Return the (x, y) coordinate for the center point of the cell that contains the specified text.  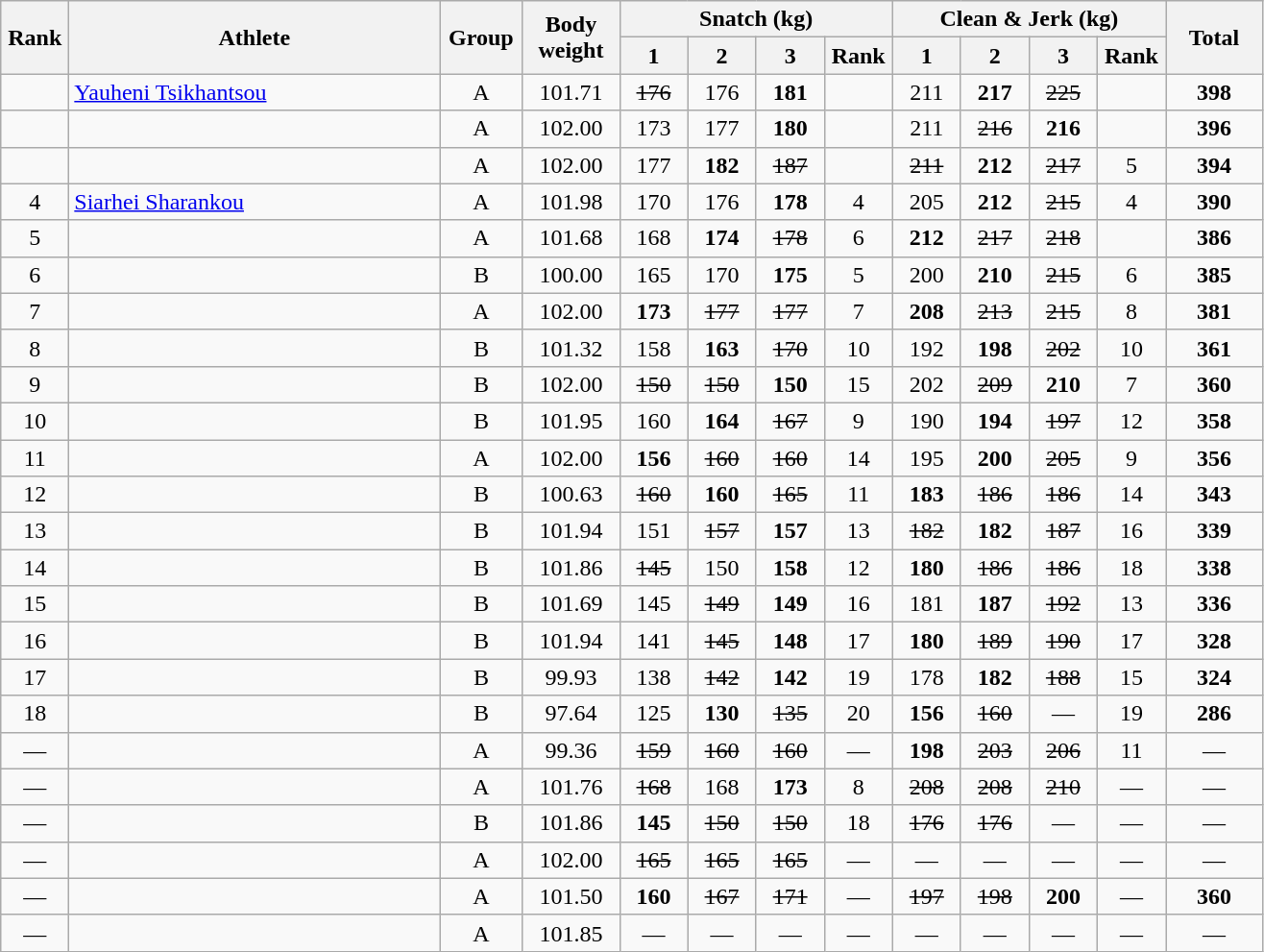
206 (1062, 750)
101.85 (571, 933)
381 (1214, 311)
125 (653, 714)
339 (1214, 531)
183 (926, 495)
218 (1062, 238)
Clean & Jerk (kg) (1029, 19)
100.00 (571, 275)
Snatch (kg) (756, 19)
101.76 (571, 787)
Yauheni Tsikhantsou (255, 92)
164 (722, 421)
213 (995, 311)
130 (722, 714)
99.36 (571, 750)
209 (995, 384)
101.50 (571, 896)
336 (1214, 604)
141 (653, 641)
398 (1214, 92)
203 (995, 750)
163 (722, 348)
225 (1062, 92)
189 (995, 641)
171 (790, 896)
386 (1214, 238)
194 (995, 421)
358 (1214, 421)
396 (1214, 129)
385 (1214, 275)
101.68 (571, 238)
20 (859, 714)
101.32 (571, 348)
343 (1214, 495)
286 (1214, 714)
97.64 (571, 714)
188 (1062, 677)
101.71 (571, 92)
195 (926, 458)
159 (653, 750)
394 (1214, 165)
328 (1214, 641)
148 (790, 641)
175 (790, 275)
361 (1214, 348)
356 (1214, 458)
338 (1214, 568)
135 (790, 714)
138 (653, 677)
390 (1214, 202)
100.63 (571, 495)
324 (1214, 677)
101.69 (571, 604)
Total (1214, 37)
Athlete (255, 37)
101.95 (571, 421)
Body weight (571, 37)
99.93 (571, 677)
101.98 (571, 202)
Siarhei Sharankou (255, 202)
174 (722, 238)
151 (653, 531)
Group (481, 37)
